Output the [x, y] coordinate of the center of the cell containing the given text.  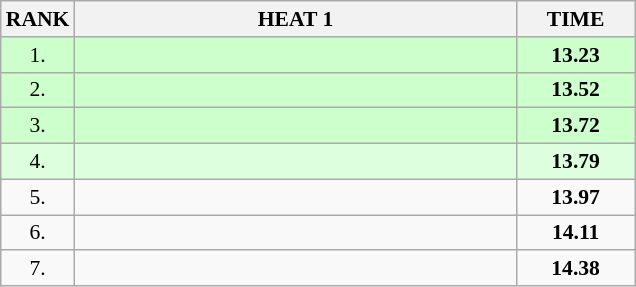
1. [38, 55]
13.79 [576, 162]
7. [38, 269]
5. [38, 197]
14.38 [576, 269]
14.11 [576, 233]
13.97 [576, 197]
2. [38, 90]
13.52 [576, 90]
6. [38, 233]
4. [38, 162]
13.23 [576, 55]
RANK [38, 19]
3. [38, 126]
TIME [576, 19]
13.72 [576, 126]
HEAT 1 [295, 19]
